Capture the cell that displays the provided text and extract its (x, y) central coordinate. 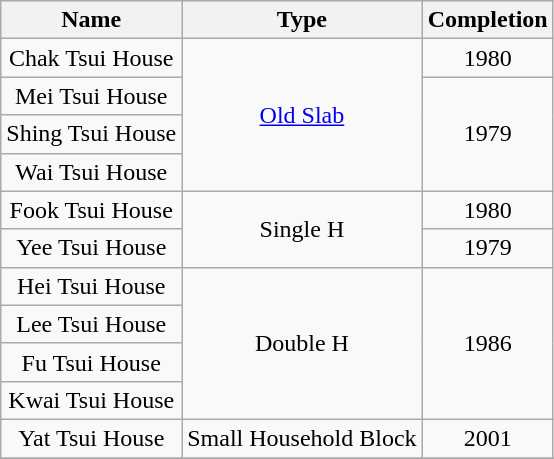
Hei Tsui House (92, 286)
Lee Tsui House (92, 324)
1986 (488, 343)
Yee Tsui House (92, 248)
Completion (488, 20)
2001 (488, 438)
Shing Tsui House (92, 134)
Fu Tsui House (92, 362)
Type (302, 20)
Yat Tsui House (92, 438)
Single H (302, 229)
Double H (302, 343)
Name (92, 20)
Fook Tsui House (92, 210)
Chak Tsui House (92, 58)
Mei Tsui House (92, 96)
Small Household Block (302, 438)
Wai Tsui House (92, 172)
Old Slab (302, 115)
Kwai Tsui House (92, 400)
